Output the [x, y] coordinate of the center of the cell containing the given text.  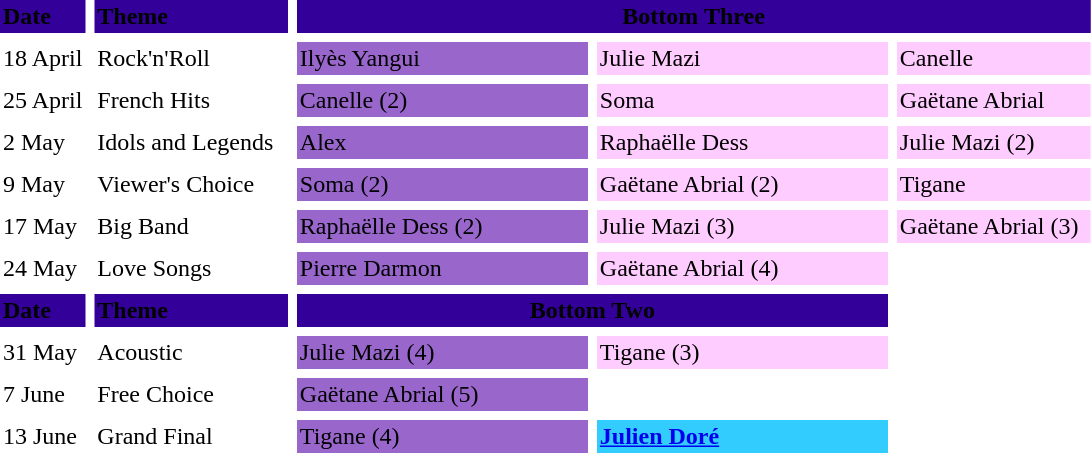
Rock'n'Roll [191, 58]
Grand Final [191, 436]
Free Choice [191, 394]
2 May [42, 142]
7 June [42, 394]
9 May [42, 184]
Julie Mazi [742, 58]
24 May [42, 268]
Julie Mazi (2) [994, 142]
Pierre Darmon [442, 268]
Tigane [994, 184]
Gaëtane Abrial (2) [742, 184]
Gaëtane Abrial (3) [994, 226]
Viewer's Choice [191, 184]
Canelle (2) [442, 100]
Soma [742, 100]
Tigane (4) [442, 436]
Bottom Two [592, 310]
Idols and Legends [191, 142]
Canelle [994, 58]
Julie Mazi (3) [742, 226]
25 April [42, 100]
French Hits [191, 100]
Julie Mazi (4) [442, 352]
Gaëtane Abrial (4) [742, 268]
Soma (2) [442, 184]
Big Band [191, 226]
Gaëtane Abrial (5) [442, 394]
Julien Doré [742, 436]
Raphaëlle Dess (2) [442, 226]
17 May [42, 226]
Acoustic [191, 352]
Tigane (3) [742, 352]
31 May [42, 352]
Love Songs [191, 268]
Gaëtane Abrial [994, 100]
Ilyès Yangui [442, 58]
13 June [42, 436]
Raphaëlle Dess [742, 142]
Alex [442, 142]
Bottom Three [694, 16]
18 April [42, 58]
